Provide the (x, y) coordinate of the cell's center where the given text is located.  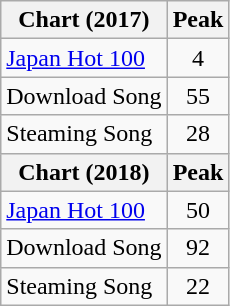
50 (198, 210)
Chart (2017) (84, 20)
22 (198, 286)
92 (198, 248)
4 (198, 58)
Chart (2018) (84, 172)
28 (198, 134)
55 (198, 96)
